Scan for the cell matching the given text and deliver its [X, Y] coordinate at center. 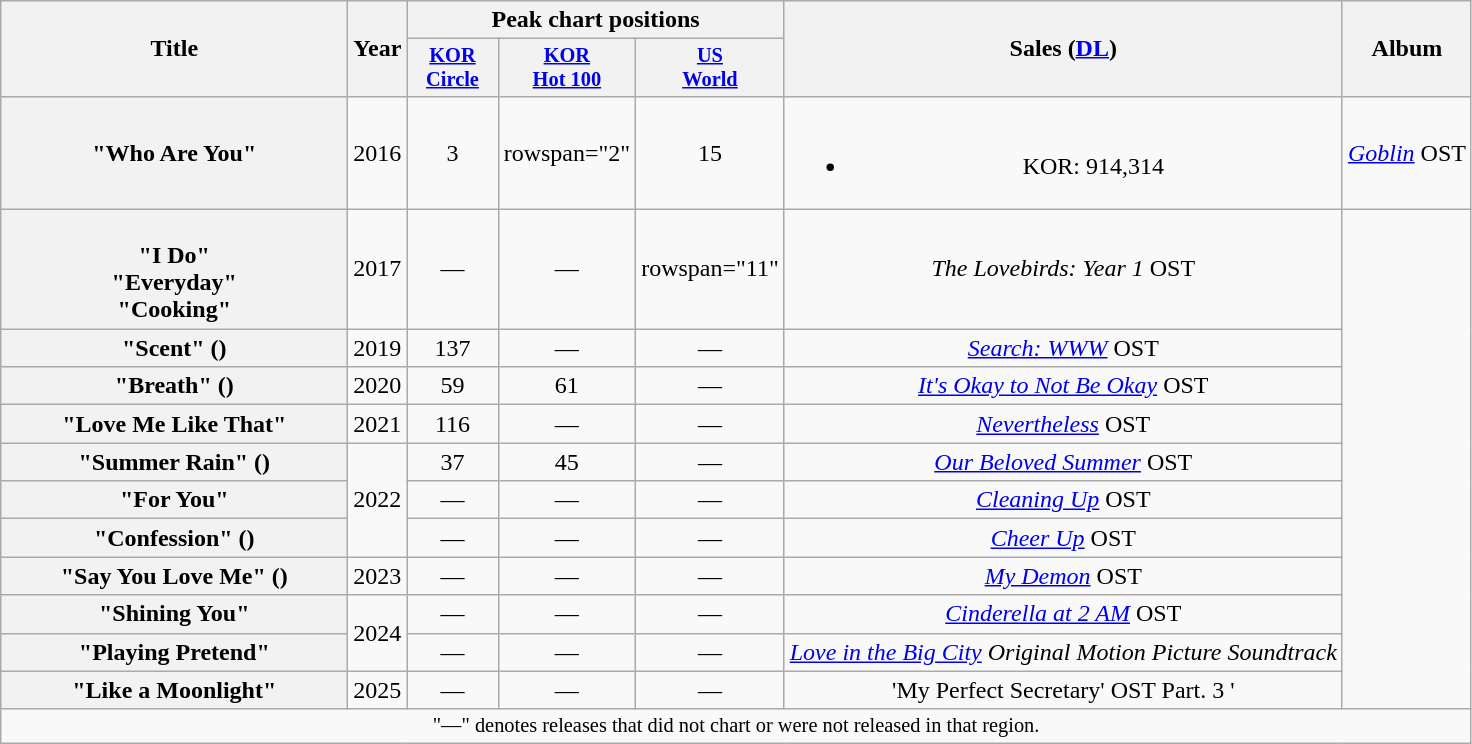
The Lovebirds: Year 1 OST [1063, 270]
"Confession" () [174, 538]
Love in the Big City Original Motion Picture Soundtrack [1063, 652]
Album [1406, 49]
2021 [378, 424]
"Playing Pretend" [174, 652]
Our Beloved Summer OST [1063, 462]
Nevertheless OST [1063, 424]
Cinderella at 2 AM OST [1063, 614]
"Scent" () [174, 348]
My Demon OST [1063, 576]
2023 [378, 576]
Title [174, 49]
2024 [378, 633]
KORHot 100 [567, 68]
"Like a Moonlight" [174, 690]
59 [452, 386]
"I Do" "Everyday" "Cooking" [174, 270]
"Say You Love Me" () [174, 576]
Cheer Up OST [1063, 538]
137 [452, 348]
61 [567, 386]
2016 [378, 152]
2025 [378, 690]
Year [378, 49]
2017 [378, 270]
3 [452, 152]
KORCircle [452, 68]
"For You" [174, 500]
USWorld [710, 68]
Peak chart positions [596, 20]
2019 [378, 348]
"Summer Rain" () [174, 462]
37 [452, 462]
"Breath" () [174, 386]
Goblin OST [1406, 152]
Cleaning Up OST [1063, 500]
"—" denotes releases that did not chart or were not released in that region. [736, 726]
"Who Are You" [174, 152]
KOR: 914,314 [1063, 152]
rowspan="11" [710, 270]
It's Okay to Not Be Okay OST [1063, 386]
"Shining You" [174, 614]
Search: WWW OST [1063, 348]
45 [567, 462]
Sales (DL) [1063, 49]
15 [710, 152]
2022 [378, 500]
116 [452, 424]
'My Perfect Secretary' OST Part. 3 ' [1063, 690]
rowspan="2" [567, 152]
"Love Me Like That" [174, 424]
2020 [378, 386]
